Locate the cell with the specified text and output its [X, Y] center coordinate. 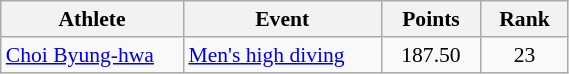
Points [431, 19]
187.50 [431, 55]
Athlete [92, 19]
Rank [524, 19]
Choi Byung-hwa [92, 55]
23 [524, 55]
Event [282, 19]
Men's high diving [282, 55]
